Find where the given text appears and provide that cell's center as [x, y] coordinate. 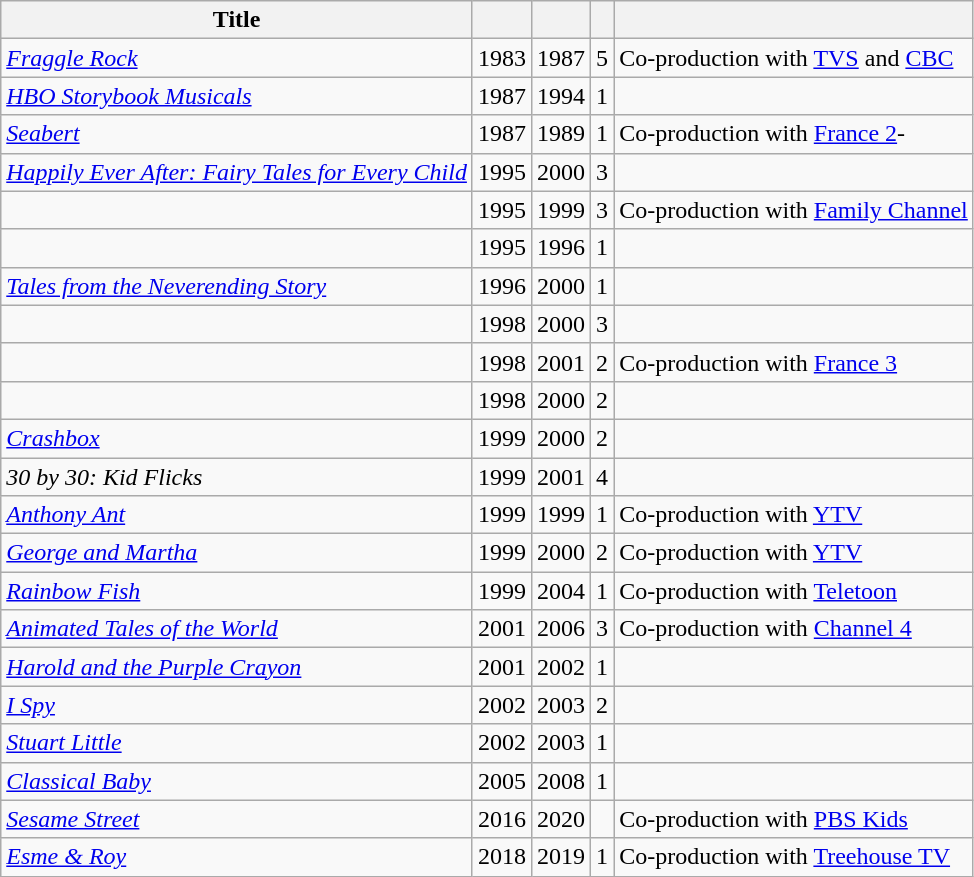
2020 [560, 819]
2018 [502, 857]
Sesame Street [237, 819]
Co-production with PBS Kids [794, 819]
Co-production with Teletoon [794, 591]
4 [602, 477]
Co-production with Family Channel [794, 210]
Happily Ever After: Fairy Tales for Every Child [237, 172]
30 by 30: Kid Flicks [237, 477]
HBO Storybook Musicals [237, 96]
Stuart Little [237, 743]
Fraggle Rock [237, 58]
George and Martha [237, 553]
2006 [560, 629]
Co-production with Treehouse TV [794, 857]
Seabert [237, 134]
2008 [560, 781]
Esme & Roy [237, 857]
2016 [502, 819]
2005 [502, 781]
Co-production with Channel 4 [794, 629]
Anthony Ant [237, 515]
5 [602, 58]
Co-production with France 3 [794, 362]
1989 [560, 134]
Classical Baby [237, 781]
Title [237, 20]
Tales from the Neverending Story [237, 286]
Crashbox [237, 438]
1983 [502, 58]
Animated Tales of the World [237, 629]
I Spy [237, 705]
Co-production with TVS and CBC [794, 58]
Rainbow Fish [237, 591]
Harold and the Purple Crayon [237, 667]
Co-production with France 2- [794, 134]
2004 [560, 591]
1994 [560, 96]
2019 [560, 857]
